Extract the (X, Y) coordinate from the center of the cell holding the provided text.  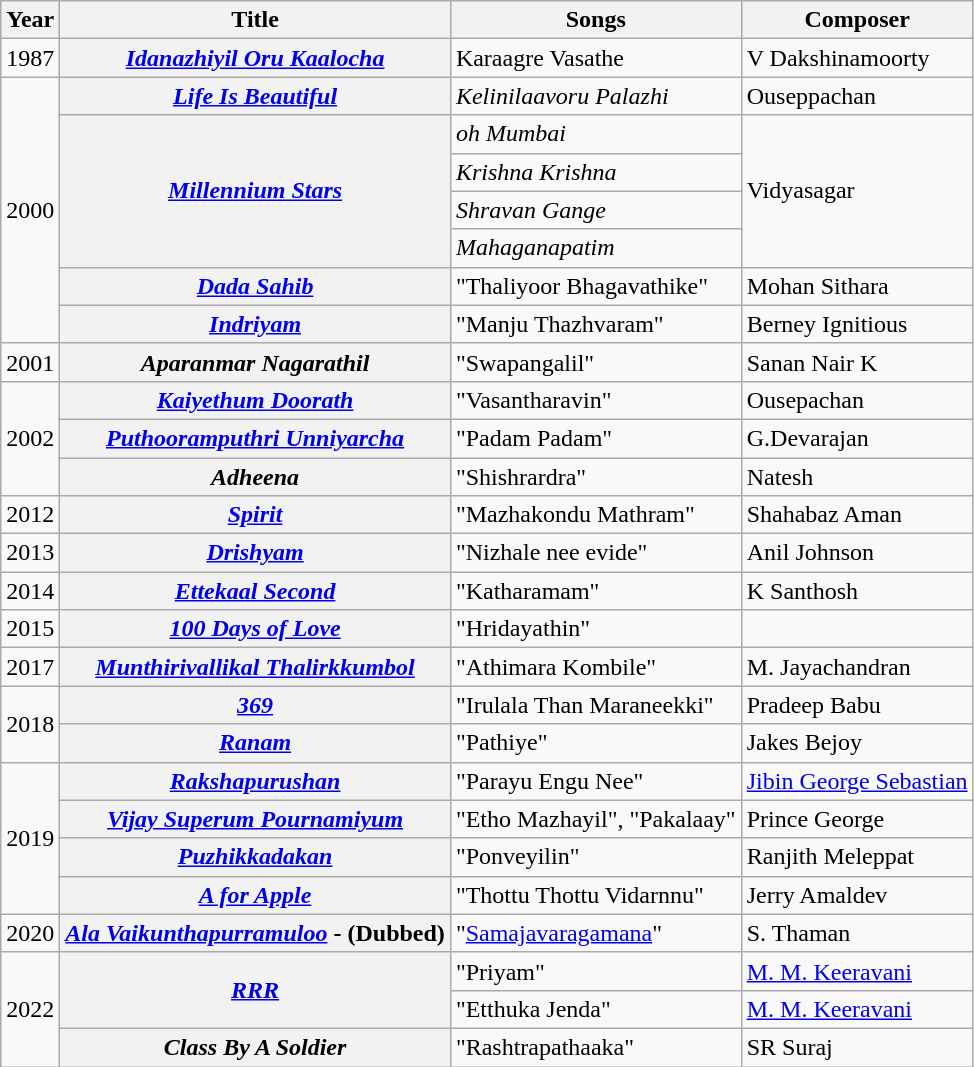
"Irulala Than Maraneekki" (596, 705)
Shravan Gange (596, 210)
"Athimara Kombile" (596, 667)
Jibin George Sebastian (857, 781)
S. Thaman (857, 933)
Anil Johnson (857, 553)
"Parayu Engu Nee" (596, 781)
Rakshapurushan (256, 781)
Title (256, 20)
2002 (30, 438)
RRR (256, 990)
Shahabaz Aman (857, 515)
100 Days of Love (256, 629)
"Etho Mazhayil", "Pakalaay" (596, 819)
"Nizhale nee evide" (596, 553)
Ala Vaikunthapurramuloo - (Dubbed) (256, 933)
"Hridayathin" (596, 629)
2013 (30, 553)
Adheena (256, 477)
Ranam (256, 743)
2017 (30, 667)
Krishna Krishna (596, 172)
2000 (30, 210)
Prince George (857, 819)
2019 (30, 838)
2022 (30, 1009)
Ettekaal Second (256, 591)
"Padam Padam" (596, 438)
Year (30, 20)
Songs (596, 20)
Jerry Amaldev (857, 895)
"Shishrardra" (596, 477)
Munthirivallikal Thalirkkumbol (256, 667)
2018 (30, 724)
1987 (30, 58)
Drishyam (256, 553)
Ranjith Meleppat (857, 857)
2020 (30, 933)
"Katharamam" (596, 591)
2015 (30, 629)
Natesh (857, 477)
Ousepachan (857, 400)
Mohan Sithara (857, 286)
oh Mumbai (596, 134)
Composer (857, 20)
369 (256, 705)
Berney Ignitious (857, 324)
"Priyam" (596, 971)
2001 (30, 362)
Vijay Superum Pournamiyum (256, 819)
Idanazhiyil Oru Kaalocha (256, 58)
"Thaliyoor Bhagavathike" (596, 286)
A for Apple (256, 895)
M. Jayachandran (857, 667)
"Pathiye" (596, 743)
V Dakshinamoorty (857, 58)
"Thottu Thottu Vidarnnu" (596, 895)
"Vasantharavin" (596, 400)
Indriyam (256, 324)
Millennium Stars (256, 191)
2012 (30, 515)
Karaagre Vasathe (596, 58)
"Mazhakondu Mathram" (596, 515)
Aparanmar Nagarathil (256, 362)
"Samajavaragamana" (596, 933)
SR Suraj (857, 1047)
Vidyasagar (857, 191)
Puzhikkadakan (256, 857)
Pradeep Babu (857, 705)
Jakes Bejoy (857, 743)
Kaiyethum Doorath (256, 400)
Sanan Nair K (857, 362)
Class By A Soldier (256, 1047)
2014 (30, 591)
K Santhosh (857, 591)
"Ponveyilin" (596, 857)
"Manju Thazhvaram" (596, 324)
Spirit (256, 515)
"Etthuka Jenda" (596, 1009)
Dada Sahib (256, 286)
G.Devarajan (857, 438)
Mahaganapatim (596, 248)
"Rashtrapathaaka" (596, 1047)
Ouseppachan (857, 96)
Puthooramputhri Unniyarcha (256, 438)
"Swapangalil" (596, 362)
Kelinilaavoru Palazhi (596, 96)
Life Is Beautiful (256, 96)
